Return (X, Y) of the center of cell containing provided text 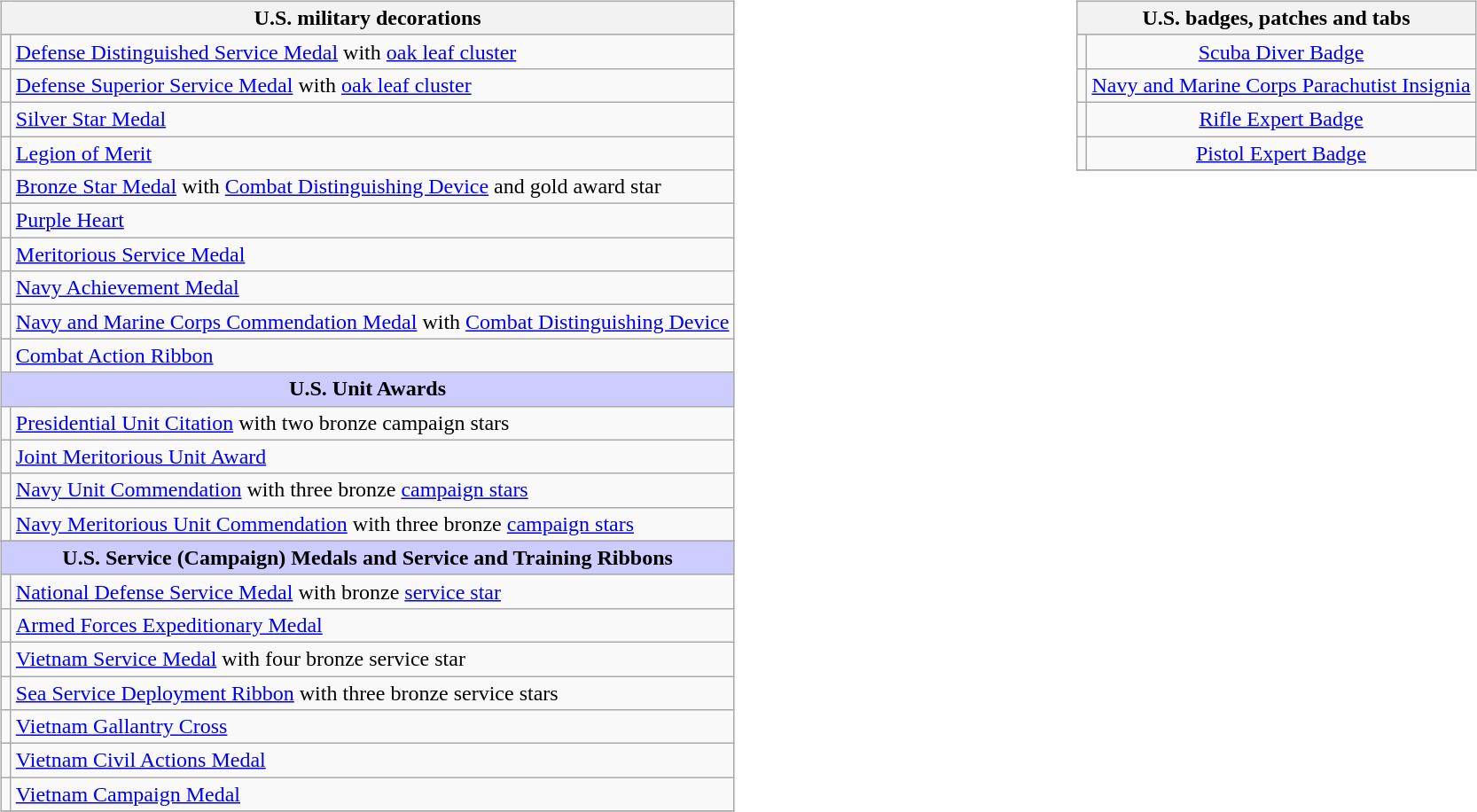
Sea Service Deployment Ribbon with three bronze service stars (372, 692)
Meritorious Service Medal (372, 254)
Presidential Unit Citation with two bronze campaign stars (372, 423)
Combat Action Ribbon (372, 355)
Navy Unit Commendation with three bronze campaign stars (372, 490)
Joint Meritorious Unit Award (372, 457)
U.S. Unit Awards (367, 389)
Defense Superior Service Medal with oak leaf cluster (372, 85)
Pistol Expert Badge (1281, 153)
Purple Heart (372, 221)
Vietnam Campaign Medal (372, 794)
Navy Meritorious Unit Commendation with three bronze campaign stars (372, 524)
Vietnam Civil Actions Medal (372, 761)
Navy and Marine Corps Commendation Medal with Combat Distinguishing Device (372, 322)
Defense Distinguished Service Medal with oak leaf cluster (372, 51)
Scuba Diver Badge (1281, 51)
Armed Forces Expeditionary Medal (372, 625)
U.S. Service (Campaign) Medals and Service and Training Ribbons (367, 558)
Bronze Star Medal with Combat Distinguishing Device and gold award star (372, 187)
Legion of Merit (372, 153)
National Defense Service Medal with bronze service star (372, 591)
U.S. military decorations (367, 18)
Navy and Marine Corps Parachutist Insignia (1281, 85)
Rifle Expert Badge (1281, 119)
U.S. badges, patches and tabs (1277, 18)
Vietnam Service Medal with four bronze service star (372, 659)
Silver Star Medal (372, 119)
Navy Achievement Medal (372, 288)
Vietnam Gallantry Cross (372, 727)
